Return [X, Y] of the center of cell containing provided text 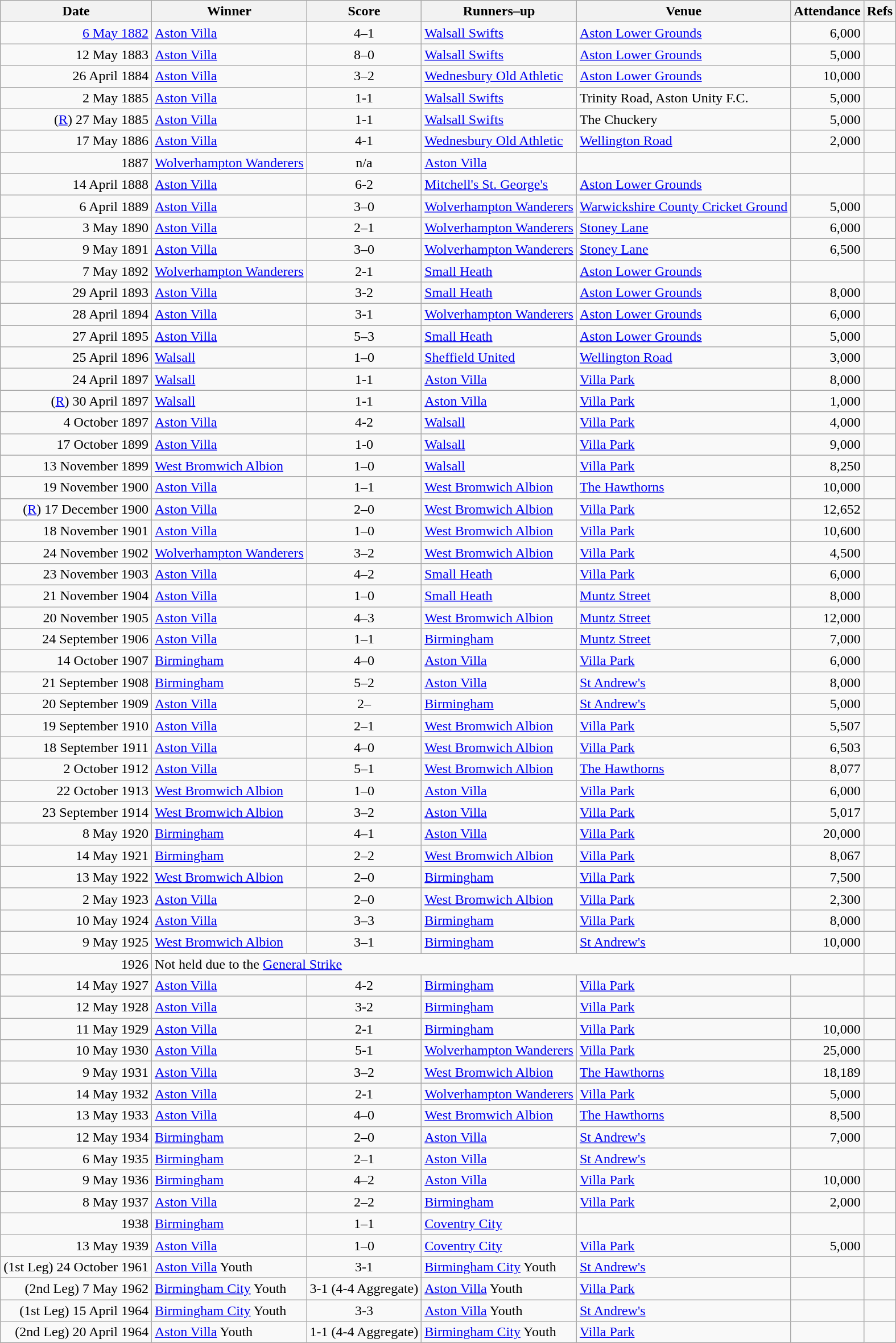
3–3 [364, 920]
8 May 1920 [76, 834]
8–0 [364, 55]
21 November 1904 [76, 596]
20 November 1905 [76, 617]
27 April 1895 [76, 336]
11 May 1929 [76, 1029]
29 April 1893 [76, 293]
2,300 [827, 899]
3,000 [827, 358]
9 May 1936 [76, 1180]
Not held due to the General Strike [507, 964]
5–3 [364, 336]
14 May 1927 [76, 986]
22 October 1913 [76, 791]
8,500 [827, 1115]
12,652 [827, 509]
14 May 1932 [76, 1094]
8,067 [827, 856]
18 September 1911 [76, 747]
Mitchell's St. George's [499, 184]
12 May 1928 [76, 1007]
8 May 1937 [76, 1202]
8,250 [827, 466]
10 May 1930 [76, 1051]
Sheffield United [499, 358]
6-2 [364, 184]
13 May 1922 [76, 877]
12 May 1883 [76, 55]
7 May 1892 [76, 271]
3–1 [364, 942]
The Chuckery [683, 119]
3 May 1890 [76, 228]
(2nd Leg) 7 May 1962 [76, 1288]
5,017 [827, 812]
Warwickshire County Cricket Ground [683, 206]
(R) 17 December 1900 [76, 509]
9 May 1931 [76, 1072]
2 May 1923 [76, 899]
4–3 [364, 617]
n/a [364, 163]
6,503 [827, 747]
9 May 1925 [76, 942]
6 May 1935 [76, 1159]
1-1 (4-4 Aggregate) [364, 1332]
9,000 [827, 444]
1887 [76, 163]
14 April 1888 [76, 184]
Winner [229, 11]
5–1 [364, 769]
26 April 1884 [76, 76]
4 October 1897 [76, 423]
2– [364, 704]
6 April 1889 [76, 206]
20,000 [827, 834]
24 September 1906 [76, 639]
12,000 [827, 617]
2 October 1912 [76, 769]
18 November 1901 [76, 531]
20 September 1909 [76, 704]
19 November 1900 [76, 487]
18,189 [827, 1072]
6 May 1882 [76, 33]
2 May 1885 [76, 98]
Refs [880, 11]
4,000 [827, 423]
17 May 1886 [76, 141]
24 April 1897 [76, 379]
6,500 [827, 249]
13 November 1899 [76, 466]
3-1 (4-4 Aggregate) [364, 1288]
19 September 1910 [76, 726]
17 October 1899 [76, 444]
Attendance [827, 11]
4,500 [827, 552]
1938 [76, 1224]
3-3 [364, 1310]
5-1 [364, 1051]
14 May 1921 [76, 856]
(2nd Leg) 20 April 1964 [76, 1332]
Venue [683, 11]
1-0 [364, 444]
Trinity Road, Aston Unity F.C. [683, 98]
21 September 1908 [76, 683]
(1st Leg) 15 April 1964 [76, 1310]
25,000 [827, 1051]
4-1 [364, 141]
13 May 1933 [76, 1115]
8,077 [827, 769]
23 November 1903 [76, 574]
9 May 1891 [76, 249]
5,507 [827, 726]
10 May 1924 [76, 920]
1,000 [827, 401]
28 April 1894 [76, 315]
23 September 1914 [76, 812]
10,600 [827, 531]
14 October 1907 [76, 661]
1926 [76, 964]
7,500 [827, 877]
13 May 1939 [76, 1245]
Score [364, 11]
(1st Leg) 24 October 1961 [76, 1267]
25 April 1896 [76, 358]
Runners–up [499, 11]
(R) 27 May 1885 [76, 119]
(R) 30 April 1897 [76, 401]
Date [76, 11]
12 May 1934 [76, 1137]
5–2 [364, 683]
24 November 1902 [76, 552]
